Provide the [X, Y] coordinate of the cell's center where the given text is located.  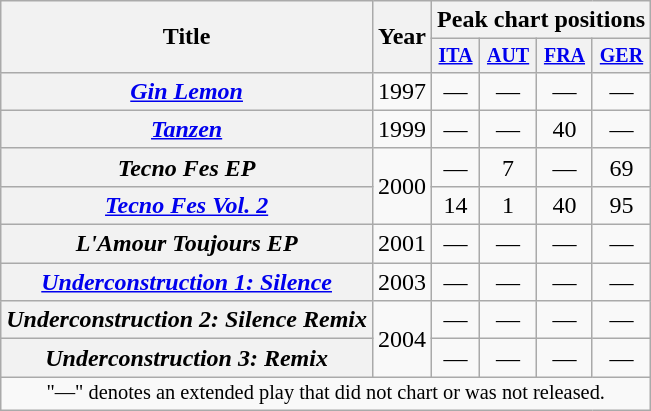
Tanzen [187, 129]
Tecno Fes Vol. 2 [187, 205]
2001 [402, 244]
Year [402, 37]
Underconstruction 3: Remix [187, 358]
1999 [402, 129]
ITA [456, 56]
2000 [402, 186]
69 [621, 167]
GER [621, 56]
Tecno Fes EP [187, 167]
FRA [565, 56]
Title [187, 37]
1 [508, 205]
Underconstruction 2: Silence Remix [187, 320]
7 [508, 167]
2003 [402, 282]
1997 [402, 91]
Gin Lemon [187, 91]
2004 [402, 339]
L'Amour Toujours EP [187, 244]
Peak chart positions [542, 20]
"—" denotes an extended play that did not chart or was not released. [326, 394]
AUT [508, 56]
Underconstruction 1: Silence [187, 282]
95 [621, 205]
14 [456, 205]
